Pinpoint the cell where the given text exists, returning its (X, Y) midpoint coordinate. 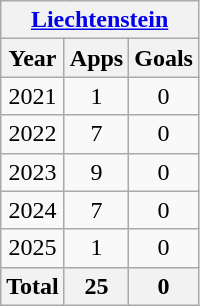
9 (96, 172)
Total (33, 286)
2024 (33, 210)
Year (33, 58)
Apps (96, 58)
Liechtenstein (100, 20)
2025 (33, 248)
2023 (33, 172)
2022 (33, 134)
2021 (33, 96)
25 (96, 286)
Goals (164, 58)
